Scan for the cell matching the given text and deliver its (X, Y) coordinate at center. 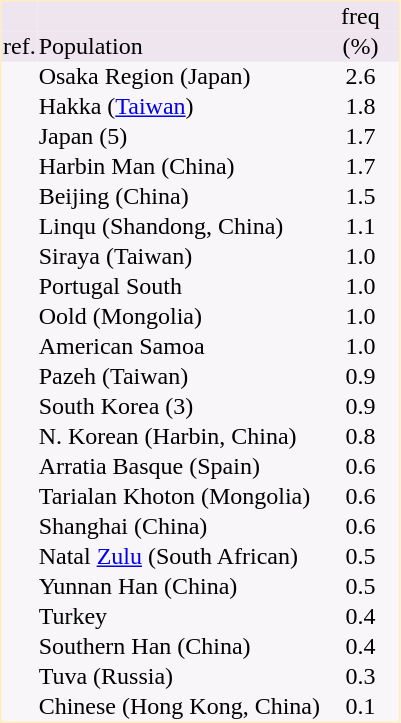
Japan (5) (179, 137)
South Korea (3) (179, 407)
Pazeh (Taiwan) (179, 377)
Harbin Man (China) (179, 167)
Portugal South (179, 287)
Oold (Mongolia) (179, 317)
Osaka Region (Japan) (179, 77)
0.3 (360, 677)
0.8 (360, 437)
Shanghai (China) (179, 527)
Siraya (Taiwan) (179, 257)
1.1 (360, 227)
Linqu (Shandong, China) (179, 227)
Natal Zulu (South African) (179, 557)
1.5 (360, 197)
Southern Han (China) (179, 647)
Population (179, 47)
Arratia Basque (Spain) (179, 467)
Hakka (Taiwan) (179, 107)
ref. (20, 47)
Chinese (Hong Kong, China) (179, 707)
Turkey (179, 617)
Tarialan Khoton (Mongolia) (179, 497)
Beijing (China) (179, 197)
Yunnan Han (China) (179, 587)
2.6 (360, 77)
freq (360, 17)
N. Korean (Harbin, China) (179, 437)
(%) (360, 47)
0.1 (360, 707)
American Samoa (179, 347)
1.8 (360, 107)
Tuva (Russia) (179, 677)
